Provide the (x, y) coordinate of the cell's center where the given text is located.  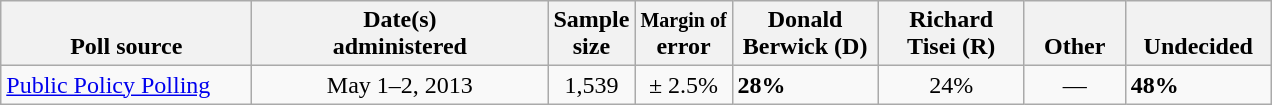
Public Policy Polling (126, 85)
DonaldBerwick (D) (805, 34)
Other (1074, 34)
Poll source (126, 34)
Margin oferror (684, 34)
Samplesize (592, 34)
— (1074, 85)
24% (951, 85)
May 1–2, 2013 (400, 85)
± 2.5% (684, 85)
RichardTisei (R) (951, 34)
48% (1198, 85)
28% (805, 85)
1,539 (592, 85)
Undecided (1198, 34)
Date(s)administered (400, 34)
